For the text-containing cell, return its midpoint in (X, Y) coordinate format. 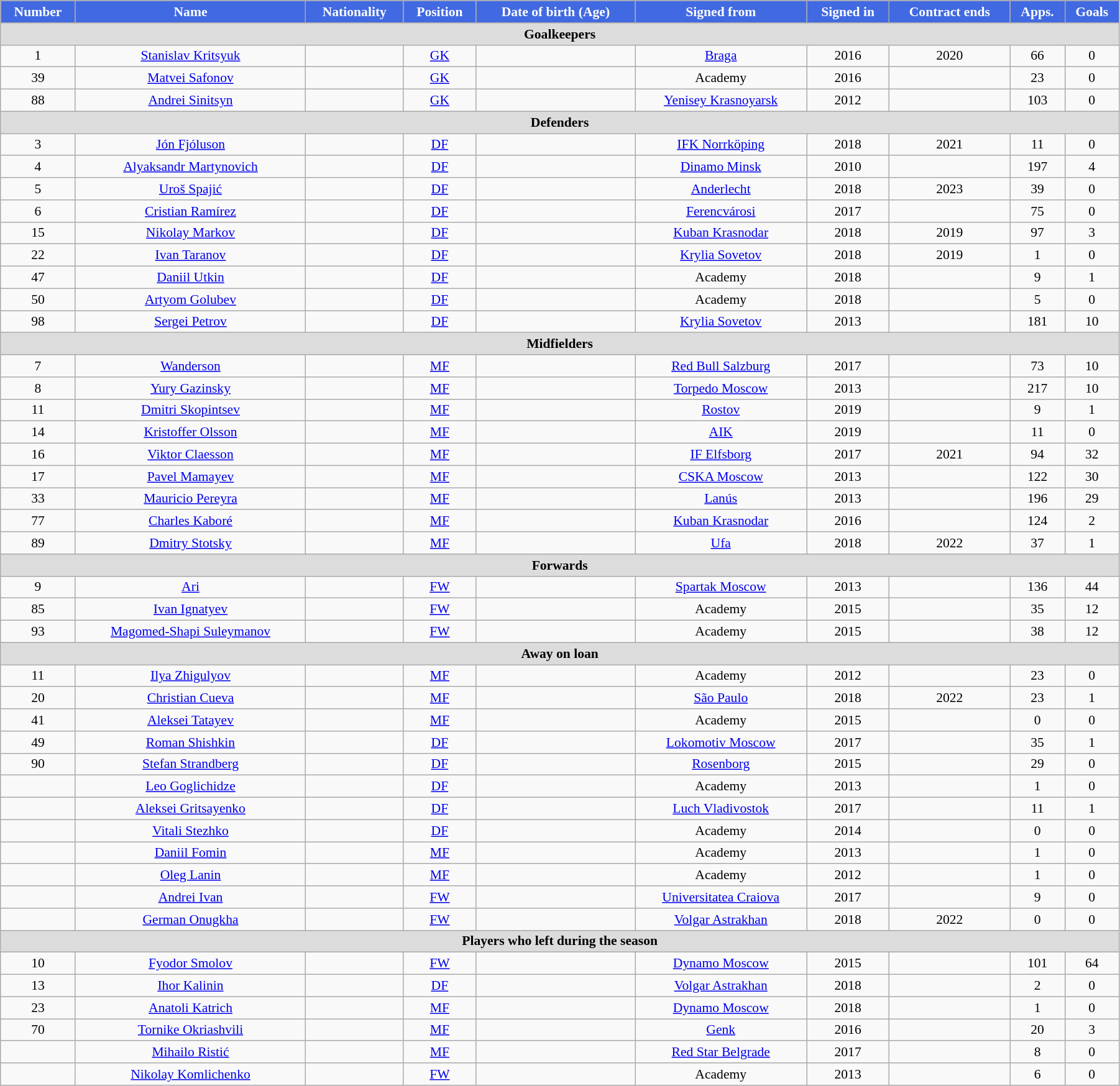
Wanderson (190, 366)
136 (1037, 587)
103 (1037, 101)
Midfielders (560, 344)
Name (190, 12)
Ferencvárosi (721, 211)
70 (38, 1030)
Anatoli Katrich (190, 1008)
Red Star Belgrade (721, 1052)
Leo Goglichidze (190, 787)
Ihor Kalinin (190, 986)
Nikolay Komlichenko (190, 1074)
Position (440, 12)
32 (1091, 455)
49 (38, 742)
Away on loan (560, 654)
Fyodor Smolov (190, 964)
97 (1037, 233)
German Onugkha (190, 919)
64 (1091, 964)
Tornike Okriashvili (190, 1030)
Forwards (560, 565)
7 (38, 366)
Luch Vladivostok (721, 809)
Players who left during the season (560, 941)
Ufa (721, 543)
66 (1037, 56)
AIK (721, 432)
94 (1037, 455)
Defenders (560, 122)
38 (1037, 632)
14 (38, 432)
Braga (721, 56)
37 (1037, 543)
Rosenborg (721, 764)
Date of birth (Age) (556, 12)
98 (38, 322)
Red Bull Salzburg (721, 366)
Ilya Zhigulyov (190, 676)
Viktor Claesson (190, 455)
41 (38, 720)
50 (38, 299)
Dinamo Minsk (721, 167)
Christian Cueva (190, 698)
217 (1037, 388)
Lokomotiv Moscow (721, 742)
Vitali Stezhko (190, 831)
2023 (950, 189)
Nikolay Markov (190, 233)
101 (1037, 964)
47 (38, 278)
Mihailo Ristić (190, 1052)
Uroš Spajić (190, 189)
Apps. (1037, 12)
Daniil Utkin (190, 278)
Ivan Taranov (190, 255)
44 (1091, 587)
Charles Kaboré (190, 521)
22 (38, 255)
13 (38, 986)
Ivan Ignatyev (190, 609)
Dmitri Skopintsev (190, 410)
Roman Shishkin (190, 742)
Andrei Ivan (190, 897)
IF Elfsborg (721, 455)
2010 (848, 167)
Jón Fjóluson (190, 145)
São Paulo (721, 698)
IFK Norrköping (721, 145)
Magomed-Shapi Suleymanov (190, 632)
Number (38, 12)
73 (1037, 366)
Matvei Safonov (190, 78)
Anderlecht (721, 189)
Kristoffer Olsson (190, 432)
77 (38, 521)
Signed in (848, 12)
Dmitry Stotsky (190, 543)
93 (38, 632)
2020 (950, 56)
30 (1091, 477)
Yury Gazinsky (190, 388)
CSKA Moscow (721, 477)
Rostov (721, 410)
122 (1037, 477)
Torpedo Moscow (721, 388)
Oleg Lanin (190, 875)
Contract ends (950, 12)
89 (38, 543)
Signed from (721, 12)
Spartak Moscow (721, 587)
85 (38, 609)
Daniil Fomin (190, 853)
197 (1037, 167)
33 (38, 499)
17 (38, 477)
124 (1037, 521)
75 (1037, 211)
Ari (190, 587)
90 (38, 764)
Sergei Petrov (190, 322)
Aleksei Gritsayenko (190, 809)
Alyaksandr Martynovich (190, 167)
181 (1037, 322)
15 (38, 233)
2014 (848, 831)
Goals (1091, 12)
Nationality (354, 12)
16 (38, 455)
Artyom Golubev (190, 299)
Mauricio Pereyra (190, 499)
Stanislav Kritsyuk (190, 56)
Cristian Ramírez (190, 211)
88 (38, 101)
Universitatea Craiova (721, 897)
Genk (721, 1030)
Aleksei Tatayev (190, 720)
Pavel Mamayev (190, 477)
Goalkeepers (560, 34)
Andrei Sinitsyn (190, 101)
196 (1037, 499)
Lanús (721, 499)
Yenisey Krasnoyarsk (721, 101)
Stefan Strandberg (190, 764)
